Locate the cell with the specified text and output its [x, y] center coordinate. 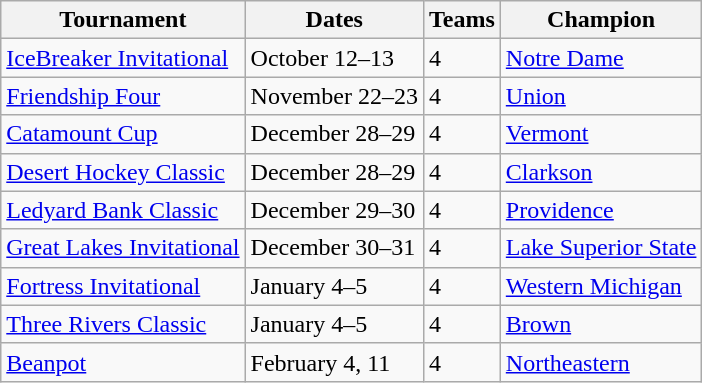
Tournament [123, 20]
Fortress Invitational [123, 286]
Catamount Cup [123, 134]
Providence [601, 210]
Union [601, 96]
Three Rivers Classic [123, 324]
Ledyard Bank Classic [123, 210]
Beanpot [123, 362]
Notre Dame [601, 58]
February 4, 11 [334, 362]
Teams [462, 20]
Clarkson [601, 172]
December 30–31 [334, 248]
Desert Hockey Classic [123, 172]
Northeastern [601, 362]
IceBreaker Invitational [123, 58]
Great Lakes Invitational [123, 248]
Dates [334, 20]
October 12–13 [334, 58]
Vermont [601, 134]
Champion [601, 20]
Brown [601, 324]
Lake Superior State [601, 248]
November 22–23 [334, 96]
Western Michigan [601, 286]
Friendship Four [123, 96]
December 29–30 [334, 210]
